Search for the cell housing the specified text and yield its [x, y] center coordinate. 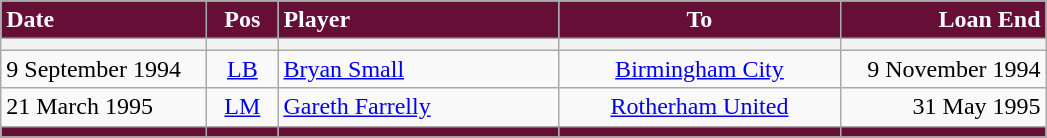
9 November 1994 [943, 69]
21 March 1995 [104, 107]
Birmingham City [700, 69]
To [700, 20]
Pos [242, 20]
LB [242, 69]
Bryan Small [418, 69]
Date [104, 20]
LM [242, 107]
31 May 1995 [943, 107]
Rotherham United [700, 107]
Loan End [943, 20]
Gareth Farrelly [418, 107]
9 September 1994 [104, 69]
Player [418, 20]
